From the cell containing the given text, extract its center point as [X, Y] coordinate. 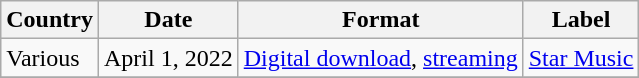
April 1, 2022 [168, 58]
Various [50, 58]
Digital download, streaming [380, 58]
Country [50, 20]
Label [581, 20]
Format [380, 20]
Star Music [581, 58]
Date [168, 20]
